Identify which cell holds the provided text, then report its [X, Y] central coordinate. 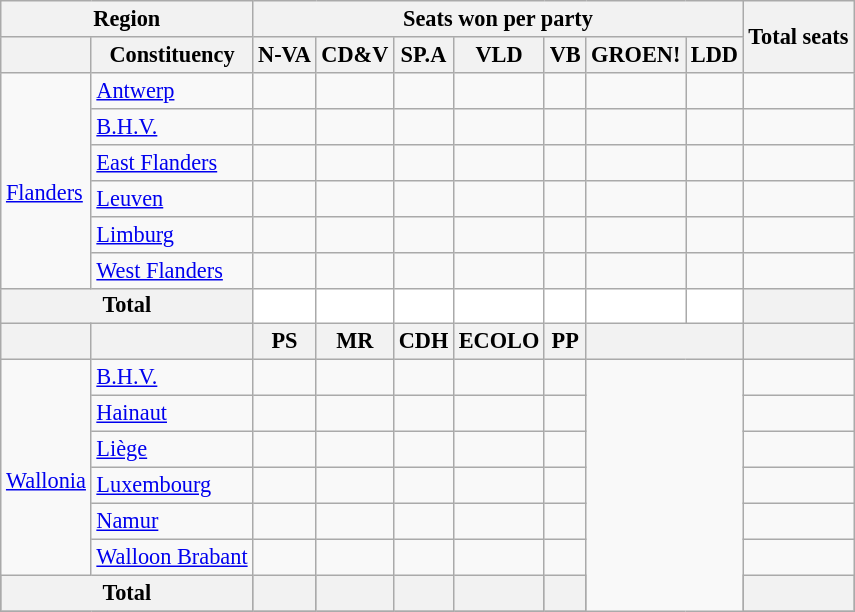
Seats won per party [498, 19]
Constituency [172, 55]
East Flanders [172, 162]
N-VA [284, 55]
Flanders [46, 180]
Luxembourg [172, 485]
Liège [172, 450]
MR [354, 342]
CD&V [354, 55]
Antwerp [172, 90]
Leuven [172, 198]
Total seats [798, 37]
VLD [498, 55]
GROEN! [636, 55]
Limburg [172, 234]
PP [564, 342]
Namur [172, 521]
SP.A [423, 55]
ECOLO [498, 342]
VB [564, 55]
Wallonia [46, 468]
PS [284, 342]
Walloon Brabant [172, 557]
Region [127, 19]
Hainaut [172, 414]
CDH [423, 342]
West Flanders [172, 270]
LDD [715, 55]
